Extract the [x, y] coordinate from the center of the cell holding the provided text.  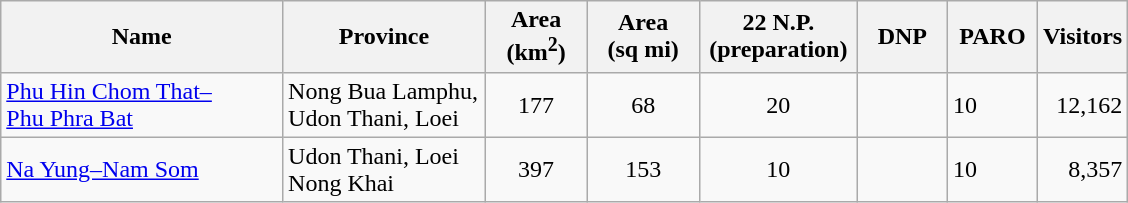
Name [142, 37]
12,162 [1083, 104]
Na Yung–Nam Som [142, 170]
153 [644, 170]
22 N.P.(preparation) [778, 37]
PARO [992, 37]
Area(km2) [536, 37]
8,357 [1083, 170]
Area(sq mi) [644, 37]
397 [536, 170]
Udon Thani, LoeiNong Khai [384, 170]
Province [384, 37]
68 [644, 104]
20 [778, 104]
DNP [902, 37]
Phu Hin Chom That–Phu Phra Bat [142, 104]
177 [536, 104]
Nong Bua Lamphu,Udon Thani, Loei [384, 104]
Visitors [1083, 37]
